Locate the cell with the specified text and output its [X, Y] center coordinate. 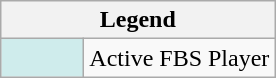
Active FBS Player [180, 58]
Legend [138, 20]
